Detect which cell encompasses the target text, then output its [X, Y] center coordinate. 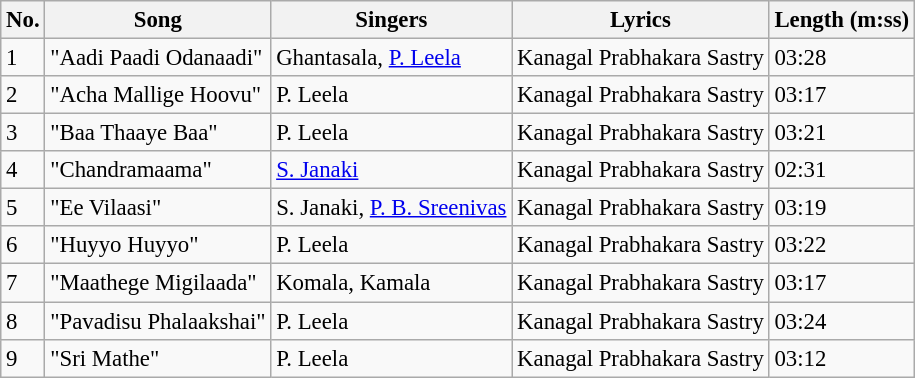
"Maathege Migilaada" [158, 283]
"Chandramaama" [158, 170]
No. [23, 20]
Song [158, 20]
6 [23, 245]
"Huyyo Huyyo" [158, 245]
4 [23, 170]
02:31 [842, 170]
Length (m:ss) [842, 20]
S. Janaki, P. B. Sreenivas [392, 208]
9 [23, 358]
Ghantasala, P. Leela [392, 58]
2 [23, 95]
Lyrics [640, 20]
03:19 [842, 208]
"Aadi Paadi Odanaadi" [158, 58]
"Ee Vilaasi" [158, 208]
03:28 [842, 58]
7 [23, 283]
8 [23, 321]
03:12 [842, 358]
03:24 [842, 321]
Singers [392, 20]
"Baa Thaaye Baa" [158, 133]
3 [23, 133]
03:22 [842, 245]
5 [23, 208]
03:21 [842, 133]
"Pavadisu Phalaakshai" [158, 321]
"Sri Mathe" [158, 358]
S. Janaki [392, 170]
"Acha Mallige Hoovu" [158, 95]
1 [23, 58]
Komala, Kamala [392, 283]
